Output the [x, y] coordinate of the center of the cell containing the given text.  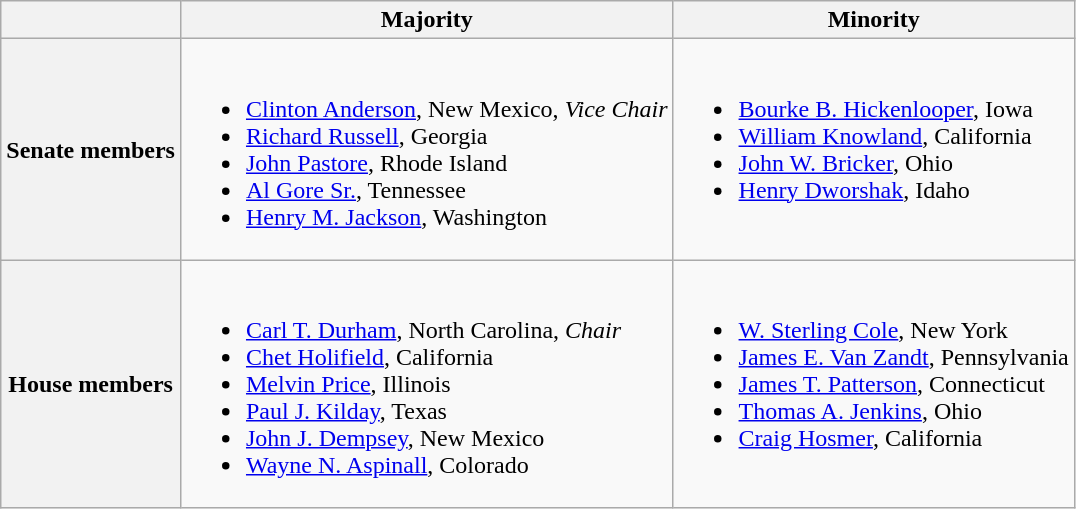
Majority [426, 20]
Senate members [91, 150]
Minority [874, 20]
Bourke B. Hickenlooper, IowaWilliam Knowland, CaliforniaJohn W. Bricker, OhioHenry Dworshak, Idaho [874, 150]
Clinton Anderson, New Mexico, Vice ChairRichard Russell, GeorgiaJohn Pastore, Rhode IslandAl Gore Sr., TennesseeHenry M. Jackson, Washington [426, 150]
House members [91, 384]
W. Sterling Cole, New York James E. Van Zandt, PennsylvaniaJames T. Patterson, ConnecticutThomas A. Jenkins, OhioCraig Hosmer, California [874, 384]
